Output the (x, y) coordinate of the center of the cell containing the given text.  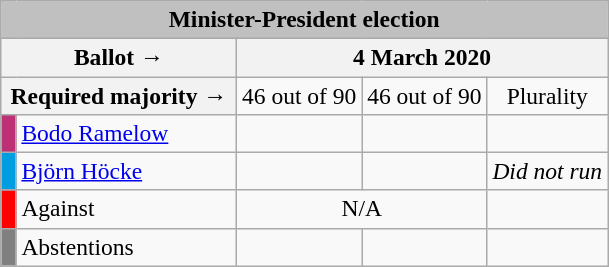
Against (126, 209)
Plurality (548, 95)
Ballot → (119, 57)
Required majority → (119, 95)
N/A (362, 209)
Minister-President election (304, 19)
Björn Höcke (126, 171)
4 March 2020 (422, 57)
Abstentions (126, 247)
Bodo Ramelow (126, 133)
Did not run (548, 171)
